Identify which cell holds the provided text, then report its (X, Y) central coordinate. 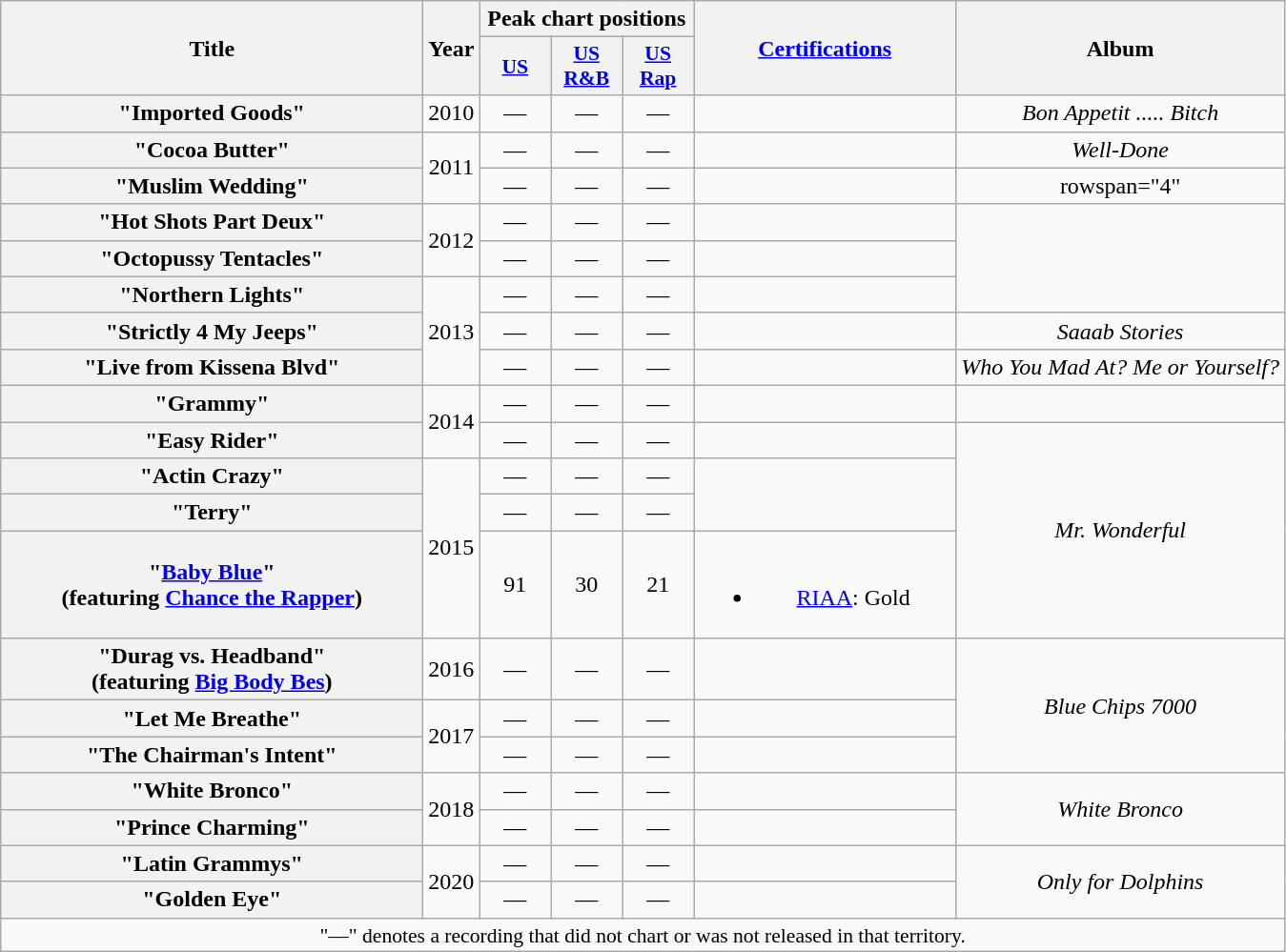
US Rap (658, 67)
91 (515, 585)
21 (658, 585)
2013 (452, 331)
2018 (452, 809)
2020 (452, 881)
"Let Me Breathe" (212, 719)
"Strictly 4 My Jeeps" (212, 331)
US R&B (587, 67)
2011 (452, 168)
"Prince Charming" (212, 827)
Title (212, 48)
"Cocoa Butter" (212, 150)
"Northern Lights" (212, 294)
"Latin Grammys" (212, 863)
"Octopussy Tentacles" (212, 258)
"Terry" (212, 513)
2015 (452, 549)
Mr. Wonderful (1121, 530)
"—" denotes a recording that did not chart or was not released in that territory. (643, 935)
"Baby Blue" (featuring Chance the Rapper) (212, 585)
Who You Mad At? Me or Yourself? (1121, 367)
"Imported Goods" (212, 113)
Only for Dolphins (1121, 881)
Saaab Stories (1121, 331)
Peak chart positions (587, 19)
Certifications (826, 48)
RIAA: Gold (826, 585)
30 (587, 585)
2016 (452, 669)
"Grammy" (212, 403)
Well-Done (1121, 150)
2014 (452, 421)
2010 (452, 113)
"The Chairman's Intent" (212, 755)
Blue Chips 7000 (1121, 705)
2012 (452, 240)
Bon Appetit ..... Bitch (1121, 113)
"Easy Rider" (212, 439)
"Hot Shots Part Deux" (212, 222)
"White Bronco" (212, 791)
"Actin Crazy" (212, 476)
"Durag vs. Headband"(featuring Big Body Bes) (212, 669)
"Live from Kissena Blvd" (212, 367)
rowspan="4" (1121, 186)
US (515, 67)
Album (1121, 48)
"Golden Eye" (212, 900)
"Muslim Wedding" (212, 186)
Year (452, 48)
2017 (452, 737)
White Bronco (1121, 809)
